Locate the cell with the specified text and output its [X, Y] center coordinate. 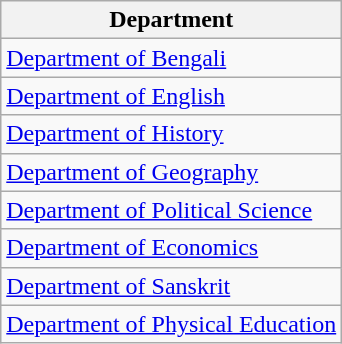
Department [172, 20]
Department of Bengali [172, 58]
Department of Economics [172, 248]
Department of Sanskrit [172, 286]
Department of Geography [172, 172]
Department of English [172, 96]
Department of Physical Education [172, 324]
Department of Political Science [172, 210]
Department of History [172, 134]
